For the text-containing cell, return its midpoint in [x, y] coordinate format. 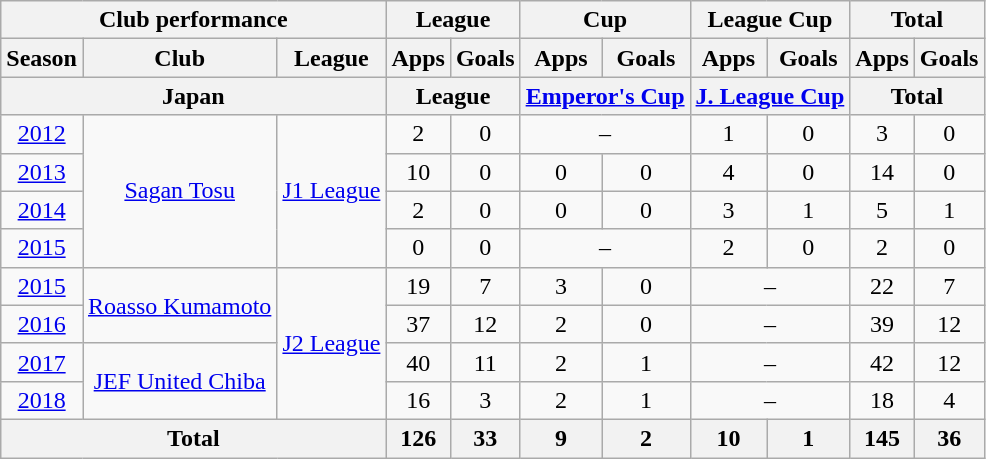
16 [418, 400]
36 [949, 438]
39 [882, 324]
J. League Cup [770, 96]
Emperor's Cup [605, 96]
9 [561, 438]
2014 [42, 210]
14 [882, 172]
33 [485, 438]
J1 League [332, 191]
J2 League [332, 343]
42 [882, 362]
40 [418, 362]
2017 [42, 362]
5 [882, 210]
126 [418, 438]
2013 [42, 172]
2012 [42, 134]
Club [179, 58]
League Cup [770, 20]
Sagan Tosu [179, 191]
JEF United Chiba [179, 381]
Roasso Kumamoto [179, 305]
145 [882, 438]
22 [882, 286]
Japan [194, 96]
2018 [42, 400]
Club performance [194, 20]
19 [418, 286]
Season [42, 58]
Cup [605, 20]
2016 [42, 324]
18 [882, 400]
37 [418, 324]
11 [485, 362]
